Capture the cell that displays the provided text and extract its (X, Y) central coordinate. 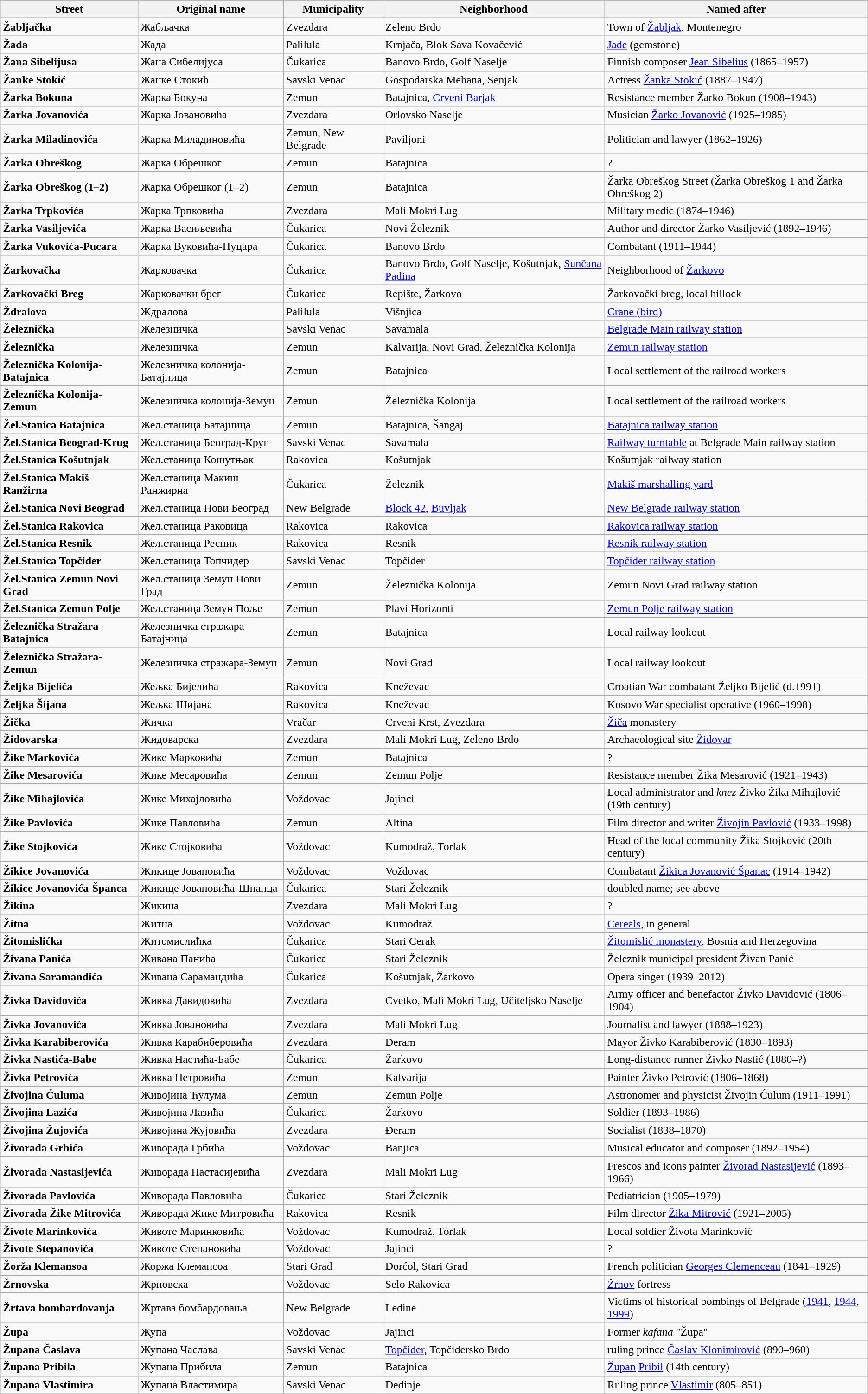
Town of Žabljak, Montenegro (736, 27)
Žabljačka (70, 27)
Živka Karabiberovića (70, 1042)
Željka Bijelića (70, 687)
Žitomislić monastery, Bosnia and Herzegovina (736, 941)
Zeleno Brdo (493, 27)
Žitna (70, 923)
Žarka Obreškog Street (Žarka Obreškog 1 and Žarka Obreškog 2) (736, 186)
Frescos and icons painter Živorad Nastasijević (1893–1966) (736, 1171)
Žarka Vasiljevića (70, 228)
Resnik railway station (736, 543)
Politician and lawyer (1862–1926) (736, 139)
Жарка Јовановића (211, 115)
Makiš marshalling yard (736, 484)
Живка Настића-Бабе (211, 1060)
Живорада Настасијевића (211, 1171)
Combatant Žikica Jovanović Španac (1914–1942) (736, 870)
Živka Petrovića (70, 1077)
Železnička Stražara-Zemun (70, 663)
Žrnov fortress (736, 1284)
Žrtava bombardovanja (70, 1308)
Župana Pribila (70, 1367)
Žel.Stanica Resnik (70, 543)
Socialist (1838–1870) (736, 1130)
Жике Михајловића (211, 799)
Street (70, 9)
Žarkovački breg, local hillock (736, 294)
Жарка Обрешког (211, 163)
Željka Šijana (70, 704)
Жел.станица Нови Београд (211, 508)
Živana Panića (70, 959)
Musician Žarko Jovanović (1925–1985) (736, 115)
Živorada Pavlovića (70, 1196)
Žikina (70, 906)
Železnik municipal president Živan Panić (736, 959)
Živka Nastića-Babe (70, 1060)
Žike Pavlovića (70, 823)
doubled name; see above (736, 888)
Neighborhood (493, 9)
Žarka Trpkovića (70, 211)
Victims of historical bombings of Belgrade (1941, 1944, 1999) (736, 1308)
Zemun Novi Grad railway station (736, 584)
Živote Marinkovića (70, 1231)
Жарка Обрешког (1–2) (211, 186)
Жртава бомбардовања (211, 1308)
Author and director Žarko Vasiljević (1892–1946) (736, 228)
Жикице Јовановића (211, 870)
Vračar (333, 722)
Named after (736, 9)
Crveni Krst, Zvezdara (493, 722)
Železnička Kolonija-Zemun (70, 401)
Živojina Žujovića (70, 1130)
Župan Pribil (14th century) (736, 1367)
Altina (493, 823)
Repište, Žarkovo (493, 294)
Жел.станица Батајница (211, 425)
Žike Stojkovića (70, 847)
Cereals, in general (736, 923)
Железничка стражара-Земун (211, 663)
Живка Јовановића (211, 1024)
Žel.Stanica Zemun Novi Grad (70, 584)
Archaeological site Židovar (736, 740)
Жел.станица Макиш Ранжирна (211, 484)
Железничка колонија-Земун (211, 401)
Жичка (211, 722)
Pediatrician (1905–1979) (736, 1196)
Župana Časlava (70, 1349)
Selo Rakovica (493, 1284)
Belgrade Main railway station (736, 329)
Banovo Brdo (493, 246)
Žitomislićka (70, 941)
Višnjica (493, 312)
Dedinje (493, 1385)
Rakovica railway station (736, 525)
Жрновска (211, 1284)
Živojina Lazića (70, 1113)
Finnish composer Jean Sibelius (1865–1957) (736, 62)
Žarka Obreškog (1–2) (70, 186)
Житомислићка (211, 941)
Жел.станица Земун Нови Град (211, 584)
Cvetko, Mali Mokri Lug, Učiteljsko Naselje (493, 1001)
Živorada Grbića (70, 1148)
Košutnjak (493, 460)
Mayor Živko Karabiberović (1830–1893) (736, 1042)
Topčider, Topčidersko Brdo (493, 1349)
Жидоварска (211, 740)
Живка Давидовића (211, 1001)
Животе Маринковића (211, 1231)
Resistance member Žarko Bokun (1908–1943) (736, 97)
Жарка Миладиновића (211, 139)
Opera singer (1939–2012) (736, 977)
Kalvarija (493, 1077)
Gospodarska Mehana, Senjak (493, 80)
Žarka Miladinovića (70, 139)
Žike Mesarovića (70, 775)
Žada (70, 45)
Живорада Грбића (211, 1148)
Живана Панића (211, 959)
Жике Павловића (211, 823)
Žana Sibelijusa (70, 62)
Žel.Stanica Novi Beograd (70, 508)
Živorada Nastasijevića (70, 1171)
Žel.Stanica Makiš Ranžirna (70, 484)
Soldier (1893–1986) (736, 1113)
Film director Žika Mitrović (1921–2005) (736, 1213)
Actress Žanka Stokić (1887–1947) (736, 80)
Žarka Bokuna (70, 97)
Army officer and benefactor Živko Davidović (1806–1904) (736, 1001)
Жике Марковића (211, 757)
Batajnica railway station (736, 425)
Ledine (493, 1308)
Long-distance runner Živko Nastić (1880–?) (736, 1060)
Žanke Stokić (70, 80)
Жељка Шијана (211, 704)
Živana Saramandića (70, 977)
Jade (gemstone) (736, 45)
Жике Месаровића (211, 775)
Combatant (1911–1944) (736, 246)
Живорада Жике Митровића (211, 1213)
Žikice Jovanovića-Španca (70, 888)
Жанке Стокић (211, 80)
Resistance member Žika Mesarović (1921–1943) (736, 775)
Krnjača, Blok Sava Kovačević (493, 45)
Batajnica, Crveni Barjak (493, 97)
Жупана Прибила (211, 1367)
Жарковачка (211, 270)
Zemun railway station (736, 347)
Žike Markovića (70, 757)
Жана Сибелијуса (211, 62)
Neighborhood of Žarkovo (736, 270)
Kosovo War specialist operative (1960–1998) (736, 704)
Žarka Vukovića-Pucara (70, 246)
New Belgrade railway station (736, 508)
Plavi Horizonti (493, 609)
Musical educator and composer (1892–1954) (736, 1148)
Živote Stepanovića (70, 1249)
Жупа (211, 1332)
Žička (70, 722)
Železnik (493, 484)
Žike Mihajlovića (70, 799)
Topčider railway station (736, 561)
Kumodraž (493, 923)
Железничка колонија-Батајница (211, 371)
Železnička Kolonija-Batajnica (70, 371)
Живорада Павловића (211, 1196)
Zemun Polje railway station (736, 609)
Head of the local community Žika Stojković (20th century) (736, 847)
Житна (211, 923)
Железничка стражара-Батајница (211, 633)
Žel.Stanica Zemun Polje (70, 609)
Žel.Stanica Batajnica (70, 425)
Painter Živko Petrović (1806–1868) (736, 1077)
Живојина Лазића (211, 1113)
Banjica (493, 1148)
Живојина Жујовића (211, 1130)
Ждралова (211, 312)
French politician Georges Clemenceau (1841–1929) (736, 1266)
Žarkovačka (70, 270)
Живана Сарамандића (211, 977)
Novi Železnik (493, 228)
Military medic (1874–1946) (736, 211)
Stari Cerak (493, 941)
Žel.Stanica Topčider (70, 561)
Жел.станица Земун Поље (211, 609)
Жикице Јовановића-Шпанца (211, 888)
Žrnovska (70, 1284)
Orlovsko Naselje (493, 115)
Žarkovački Breg (70, 294)
Košutnjak railway station (736, 460)
Жарка Васиљевића (211, 228)
Жабљачка (211, 27)
Жупана Властимира (211, 1385)
Župana Vlastimira (70, 1385)
Živka Davidovića (70, 1001)
Journalist and lawyer (1888–1923) (736, 1024)
Жарка Вуковића-Пуцара (211, 246)
Stari Grad (333, 1266)
Животе Степановића (211, 1249)
Mali Mokri Lug, Zeleno Brdo (493, 740)
Жел.станица Кошутњак (211, 460)
Film director and writer Živojin Pavlović (1933–1998) (736, 823)
Жарковачки брег (211, 294)
Жел.станица Београд-Круг (211, 442)
Žikice Jovanovića (70, 870)
Local administrator and knez Živko Žika Mihajlović (19th century) (736, 799)
Topčider (493, 561)
Žel.Stanica Košutnjak (70, 460)
Banovo Brdo, Golf Naselje (493, 62)
Former kafana "Župa" (736, 1332)
Židovarska (70, 740)
Zemun, New Belgrade (333, 139)
Astronomer and physicist Živojin Ćulum (1911–1991) (736, 1095)
ruling prince Časlav Klonimirović (890–960) (736, 1349)
Živka Jovanovića (70, 1024)
Živorada Žike Mitrovića (70, 1213)
Original name (211, 9)
Crane (bird) (736, 312)
Жел.станица Ресник (211, 543)
Žarka Obreškog (70, 163)
Жел.станица Топчидер (211, 561)
Жике Стојковића (211, 847)
Žel.Stanica Rakovica (70, 525)
Жарка Бокуна (211, 97)
Košutnjak, Žarkovo (493, 977)
Живка Карабиберовића (211, 1042)
Жел.станица Раковица (211, 525)
Žorža Klemansoa (70, 1266)
Banovo Brdo, Golf Naselje, Košutnjak, Sunčana Padina (493, 270)
Dorćol, Stari Grad (493, 1266)
Paviljoni (493, 139)
Local soldier Života Marinković (736, 1231)
Župa (70, 1332)
Railway turntable at Belgrade Main railway station (736, 442)
Живојина Ћулума (211, 1095)
Žel.Stanica Beograd-Krug (70, 442)
Živojina Ćuluma (70, 1095)
Жикина (211, 906)
Žarka Jovanovića (70, 115)
Жељка Бијелића (211, 687)
Novi Grad (493, 663)
Municipality (333, 9)
Železnička Stražara-Batajnica (70, 633)
Batajnica, Šangaj (493, 425)
Ruling prince Vlastimir (805–851) (736, 1385)
Жоржа Клемансоа (211, 1266)
Croatian War combatant Željko Bijelić (d.1991) (736, 687)
Жарка Трпковића (211, 211)
Block 42, Buvljak (493, 508)
Ždralova (70, 312)
Kalvarija, Novi Grad, Železnička Kolonija (493, 347)
Жада (211, 45)
Живка Петровића (211, 1077)
Жупана Часлава (211, 1349)
Žiča monastery (736, 722)
